Locate the cell with the specified text and output its [x, y] center coordinate. 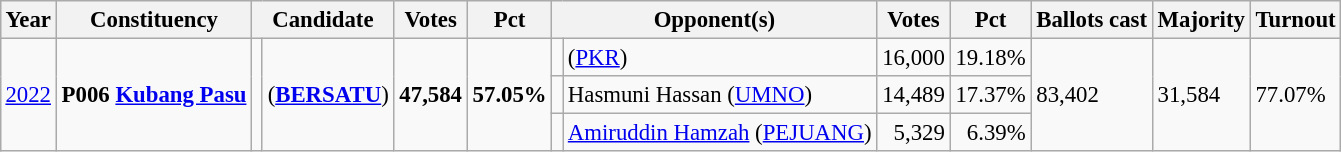
83,402 [1092, 94]
Turnout [1296, 20]
Constituency [154, 20]
(PKR) [720, 57]
2022 [28, 94]
Year [28, 20]
Opponent(s) [714, 20]
16,000 [914, 57]
17.37% [990, 95]
5,329 [914, 133]
77.07% [1296, 94]
14,489 [914, 95]
Hasmuni Hassan (UMNO) [720, 95]
6.39% [990, 133]
31,584 [1201, 94]
Amiruddin Hamzah (PEJUANG) [720, 133]
Candidate [323, 20]
47,584 [430, 94]
19.18% [990, 57]
(BERSATU) [328, 94]
P006 Kubang Pasu [154, 94]
Ballots cast [1092, 20]
57.05% [510, 94]
Majority [1201, 20]
